Locate the cell with the specified text and output its (x, y) center coordinate. 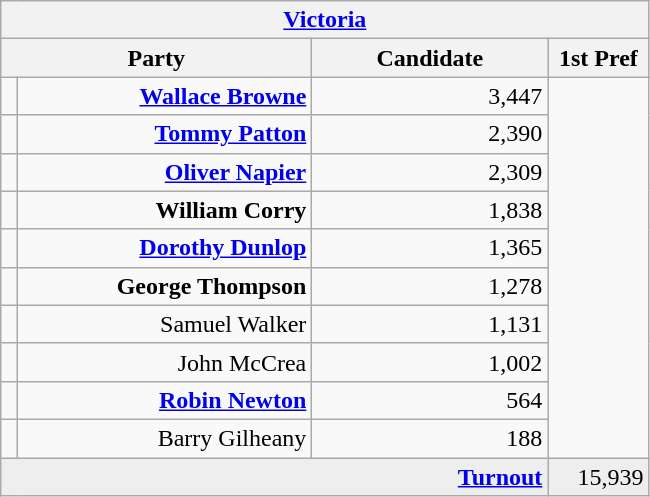
1,002 (430, 362)
Tommy Patton (164, 134)
William Corry (164, 210)
John McCrea (164, 362)
1,131 (430, 324)
Party (156, 58)
Samuel Walker (164, 324)
1,365 (430, 248)
George Thompson (164, 286)
Barry Gilheany (164, 438)
Turnout (274, 477)
188 (430, 438)
3,447 (430, 96)
Victoria (325, 20)
Wallace Browne (164, 96)
564 (430, 400)
Robin Newton (164, 400)
1st Pref (598, 58)
2,390 (430, 134)
Dorothy Dunlop (164, 248)
2,309 (430, 172)
Candidate (430, 58)
15,939 (598, 477)
1,838 (430, 210)
1,278 (430, 286)
Oliver Napier (164, 172)
